Return [X, Y] of the center of cell containing provided text 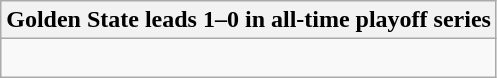
Golden State leads 1–0 in all-time playoff series [249, 20]
